Pinpoint the cell where the given text exists, returning its (x, y) midpoint coordinate. 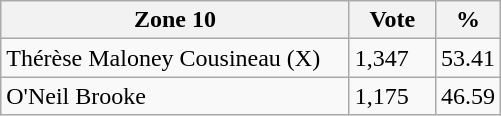
Zone 10 (176, 20)
Vote (392, 20)
1,347 (392, 58)
1,175 (392, 96)
% (468, 20)
O'Neil Brooke (176, 96)
53.41 (468, 58)
46.59 (468, 96)
Thérèse Maloney Cousineau (X) (176, 58)
